Search for the cell housing the specified text and yield its [x, y] center coordinate. 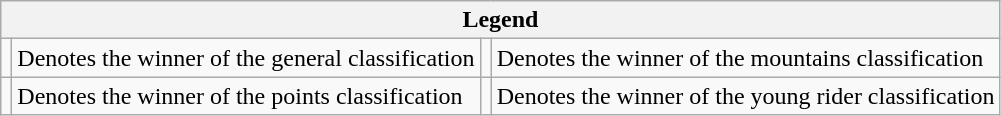
Denotes the winner of the mountains classification [746, 58]
Denotes the winner of the points classification [246, 96]
Denotes the winner of the young rider classification [746, 96]
Legend [500, 20]
Denotes the winner of the general classification [246, 58]
